Identify which cell holds the provided text, then report its [x, y] central coordinate. 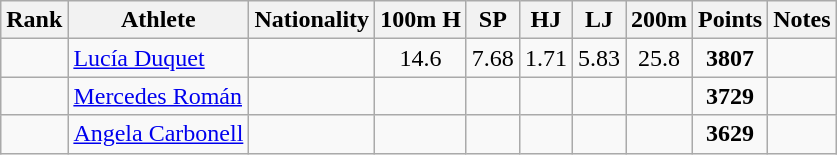
3729 [730, 96]
Athlete [158, 20]
LJ [598, 20]
14.6 [421, 58]
Mercedes Román [158, 96]
100m H [421, 20]
7.68 [492, 58]
5.83 [598, 58]
Rank [34, 20]
3807 [730, 58]
1.71 [546, 58]
200m [660, 20]
Angela Carbonell [158, 134]
25.8 [660, 58]
Lucía Duquet [158, 58]
Nationality [312, 20]
3629 [730, 134]
SP [492, 20]
Points [730, 20]
Notes [802, 20]
HJ [546, 20]
